Output the [X, Y] coordinate of the center of the cell containing the given text.  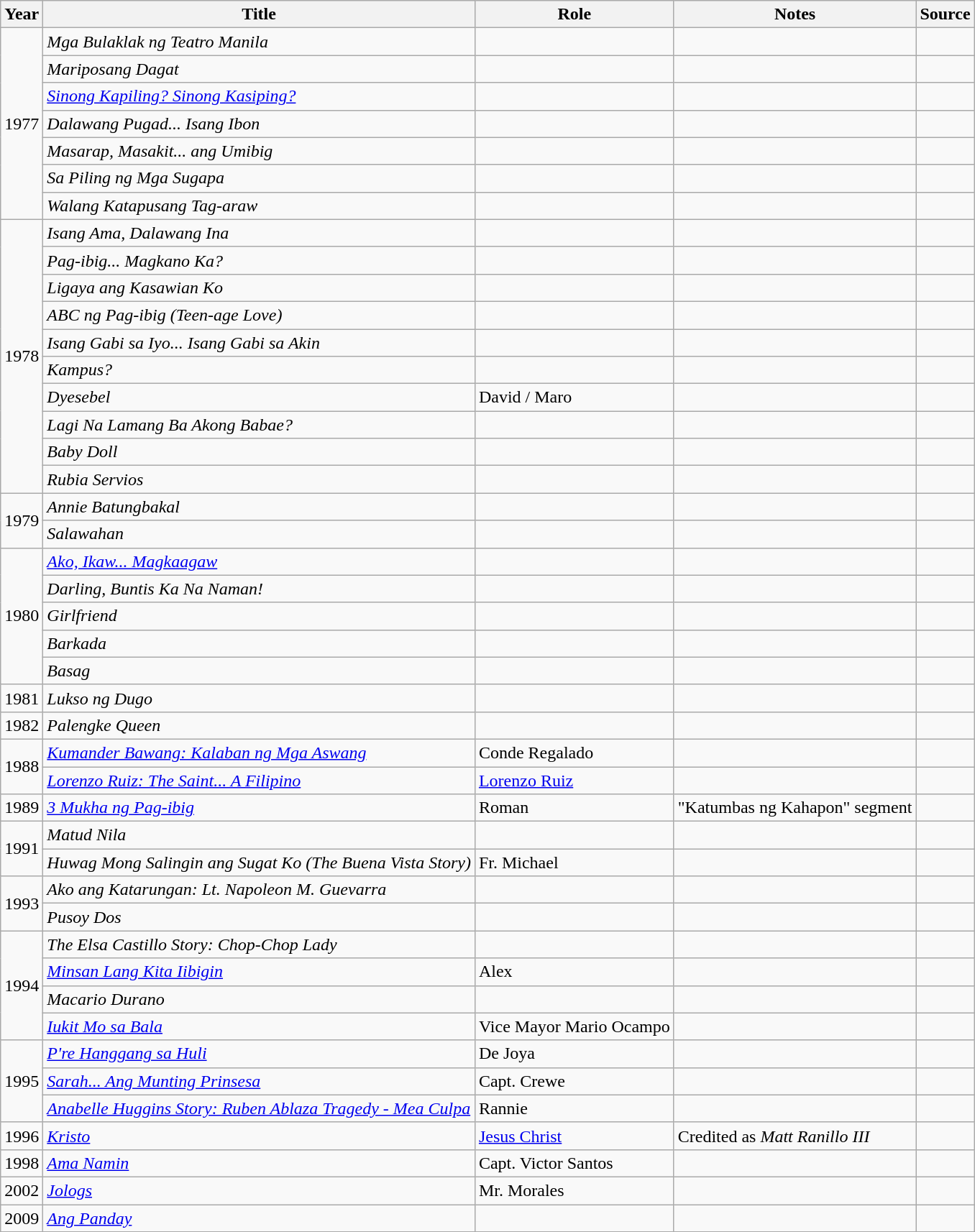
Rubia Servios [259, 479]
ABC ng Pag-ibig (Teen-age Love) [259, 315]
Isang Ama, Dalawang Ina [259, 233]
Dyesebel [259, 397]
1996 [22, 1136]
Ama Namin [259, 1163]
1982 [22, 725]
1993 [22, 904]
1980 [22, 616]
Dalawang Pugad... Isang Ibon [259, 124]
Lagi Na Lamang Ba Akong Babae? [259, 425]
Kristo [259, 1136]
Title [259, 14]
Mariposang Dagat [259, 69]
Kumander Bawang: Kalaban ng Mga Aswang [259, 753]
Lorenzo Ruiz [574, 780]
Jologs [259, 1190]
2009 [22, 1218]
Masarap, Masakit... ang Umibig [259, 151]
Basag [259, 671]
Sarah... Ang Munting Prinsesa [259, 1081]
Isang Gabi sa Iyo... Isang Gabi sa Akin [259, 343]
Ligaya ang Kasawian Ko [259, 288]
Darling, Buntis Ka Na Naman! [259, 589]
Fr. Michael [574, 863]
De Joya [574, 1054]
Lorenzo Ruiz: The Saint... A Filipino [259, 780]
Mr. Morales [574, 1190]
Lukso ng Dugo [259, 698]
Sinong Kapiling? Sinong Kasiping? [259, 96]
1988 [22, 766]
1978 [22, 357]
Role [574, 14]
Year [22, 14]
Ako, Ikaw... Magkaagaw [259, 561]
2002 [22, 1190]
3 Mukha ng Pag-ibig [259, 808]
The Elsa Castillo Story: Chop-Chop Lady [259, 944]
Pag-ibig... Magkano Ka? [259, 260]
Credited as Matt Ranillo III [795, 1136]
1977 [22, 124]
Pusoy Dos [259, 917]
Rannie [574, 1108]
Sa Piling ng Mga Sugapa [259, 178]
Notes [795, 14]
Kampus? [259, 370]
Jesus Christ [574, 1136]
Source [945, 14]
1998 [22, 1163]
Alex [574, 972]
Walang Katapusang Tag-araw [259, 206]
Vice Mayor Mario Ocampo [574, 1026]
Minsan Lang Kita Iibigin [259, 972]
Huwag Mong Salingin ang Sugat Ko (The Buena Vista Story) [259, 863]
Conde Regalado [574, 753]
Capt. Victor Santos [574, 1163]
1989 [22, 808]
Capt. Crewe [574, 1081]
Mga Bulaklak ng Teatro Manila [259, 42]
1991 [22, 849]
Ako ang Katarungan: Lt. Napoleon M. Guevarra [259, 890]
Palengke Queen [259, 725]
David / Maro [574, 397]
"Katumbas ng Kahapon" segment [795, 808]
1979 [22, 520]
P're Hanggang sa Huli [259, 1054]
Barkada [259, 643]
Baby Doll [259, 452]
Matud Nila [259, 835]
Annie Batungbakal [259, 507]
Macario Durano [259, 999]
1981 [22, 698]
1995 [22, 1081]
Girlfriend [259, 616]
Roman [574, 808]
Salawahan [259, 534]
1994 [22, 985]
Anabelle Huggins Story: Ruben Ablaza Tragedy - Mea Culpa [259, 1108]
Ang Panday [259, 1218]
Iukit Mo sa Bala [259, 1026]
